Identify which cell holds the provided text, then report its [x, y] central coordinate. 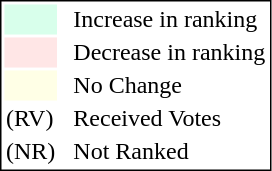
Decrease in ranking [170, 53]
(NR) [30, 151]
Increase in ranking [170, 19]
No Change [170, 85]
(RV) [30, 119]
Received Votes [170, 119]
Not Ranked [170, 151]
